Find where the given text appears and provide that cell's center as (x, y) coordinate. 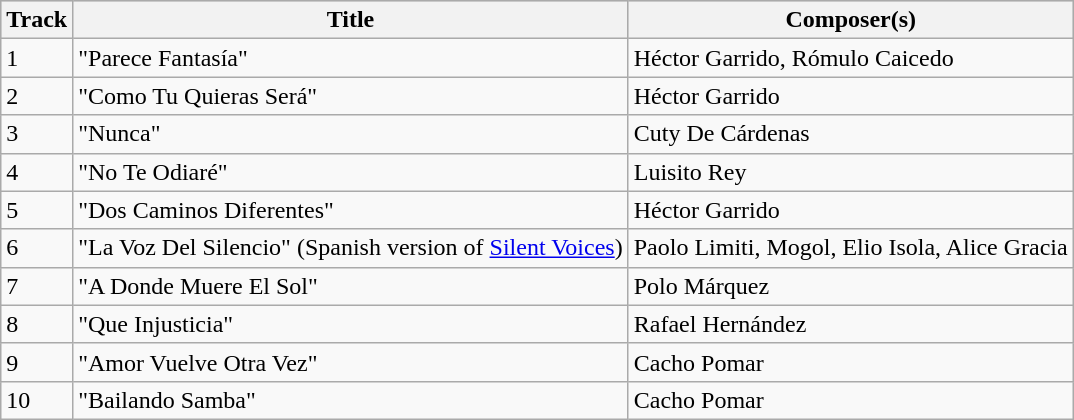
5 (37, 210)
7 (37, 286)
1 (37, 58)
"A Donde Muere El Sol" (351, 286)
Héctor Garrido, Rómulo Caicedo (850, 58)
Cuty De Cárdenas (850, 134)
10 (37, 400)
9 (37, 362)
6 (37, 248)
Paolo Limiti, Mogol, Elio Isola, Alice Gracia (850, 248)
"Que Injusticia" (351, 324)
"Parece Fantasía" (351, 58)
Track (37, 20)
Composer(s) (850, 20)
"Dos Caminos Diferentes" (351, 210)
Title (351, 20)
"Bailando Samba" (351, 400)
"La Voz Del Silencio" (Spanish version of Silent Voices) (351, 248)
"Como Tu Quieras Será" (351, 96)
2 (37, 96)
Polo Márquez (850, 286)
"No Te Odiaré" (351, 172)
"Amor Vuelve Otra Vez" (351, 362)
"Nunca" (351, 134)
Luisito Rey (850, 172)
8 (37, 324)
4 (37, 172)
3 (37, 134)
Rafael Hernández (850, 324)
